Scan for the cell matching the given text and deliver its [x, y] coordinate at center. 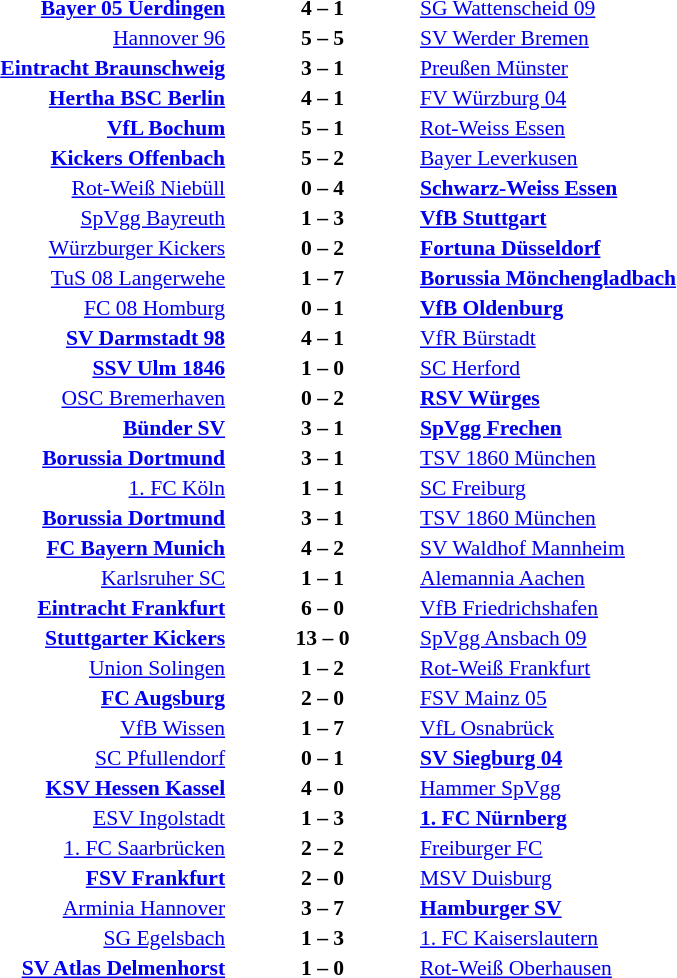
3 – 7 [322, 908]
1 – 2 [322, 668]
5 – 1 [322, 128]
1 – 0 [322, 368]
13 – 0 [322, 638]
2 – 2 [322, 848]
0 – 4 [322, 188]
5 – 5 [322, 38]
4 – 0 [322, 788]
6 – 0 [322, 608]
5 – 2 [322, 158]
4 – 2 [322, 548]
